Return the (x, y) coordinate for the center point of the cell that contains the specified text.  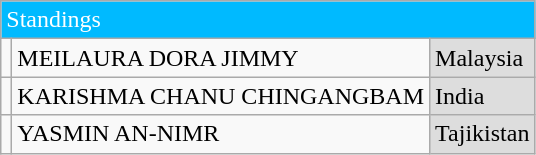
KARISHMA CHANU CHINGANGBAM (221, 96)
YASMIN AN-NIMR (221, 134)
India (482, 96)
Malaysia (482, 58)
Standings (268, 20)
MEILAURA DORA JIMMY (221, 58)
Tajikistan (482, 134)
